Output the [x, y] coordinate of the center of the cell containing the given text.  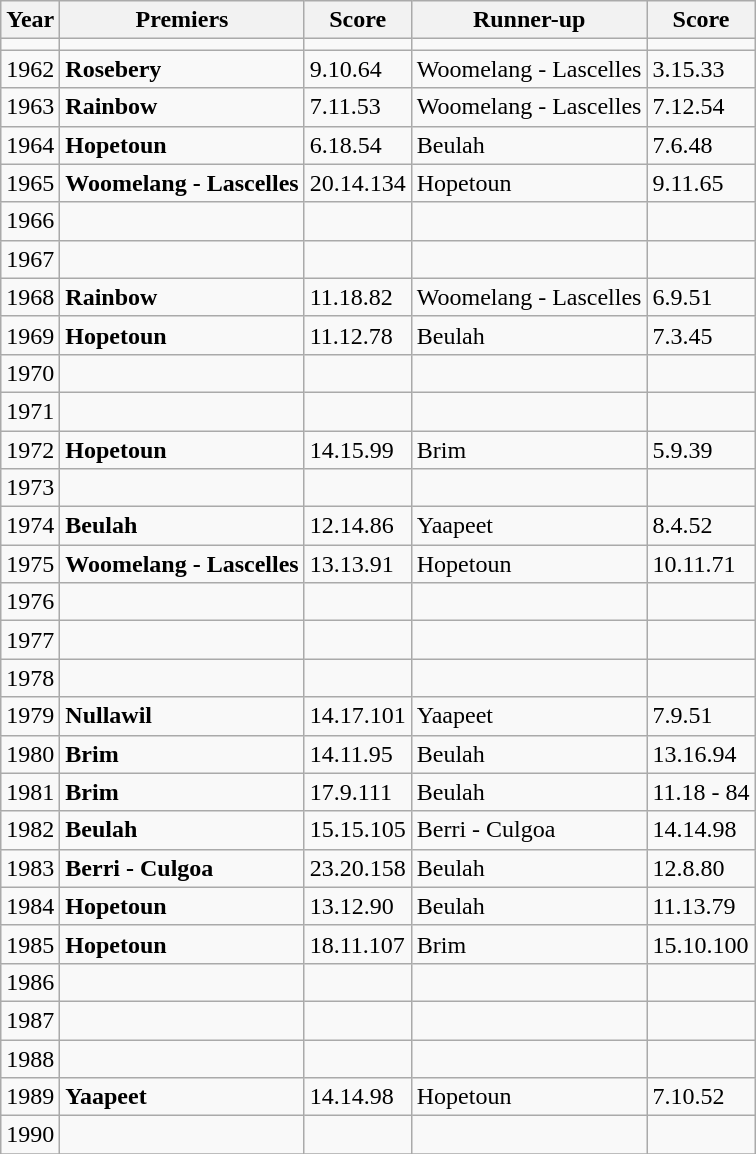
1974 [30, 526]
1976 [30, 602]
6.9.51 [701, 297]
7.12.54 [701, 107]
14.11.95 [358, 754]
1985 [30, 944]
Rosebery [182, 69]
1982 [30, 830]
1962 [30, 69]
13.12.90 [358, 906]
Runner-up [529, 20]
1975 [30, 564]
6.18.54 [358, 145]
1973 [30, 488]
1970 [30, 373]
20.14.134 [358, 183]
7.3.45 [701, 335]
15.15.105 [358, 830]
1987 [30, 1020]
1981 [30, 792]
11.13.79 [701, 906]
14.17.101 [358, 716]
12.14.86 [358, 526]
11.12.78 [358, 335]
9.10.64 [358, 69]
7.10.52 [701, 1097]
1969 [30, 335]
12.8.80 [701, 868]
7.6.48 [701, 145]
1978 [30, 678]
13.16.94 [701, 754]
Premiers [182, 20]
11.18.82 [358, 297]
1983 [30, 868]
5.9.39 [701, 449]
1966 [30, 221]
10.11.71 [701, 564]
1963 [30, 107]
Year [30, 20]
17.9.111 [358, 792]
3.15.33 [701, 69]
1986 [30, 982]
1964 [30, 145]
23.20.158 [358, 868]
1971 [30, 411]
1977 [30, 640]
1988 [30, 1059]
1989 [30, 1097]
13.13.91 [358, 564]
1967 [30, 259]
1979 [30, 716]
1980 [30, 754]
1965 [30, 183]
7.9.51 [701, 716]
1984 [30, 906]
1972 [30, 449]
18.11.107 [358, 944]
9.11.65 [701, 183]
7.11.53 [358, 107]
1990 [30, 1135]
11.18 - 84 [701, 792]
1968 [30, 297]
Nullawil [182, 716]
14.15.99 [358, 449]
8.4.52 [701, 526]
15.10.100 [701, 944]
